Identify which cell holds the provided text, then report its (X, Y) central coordinate. 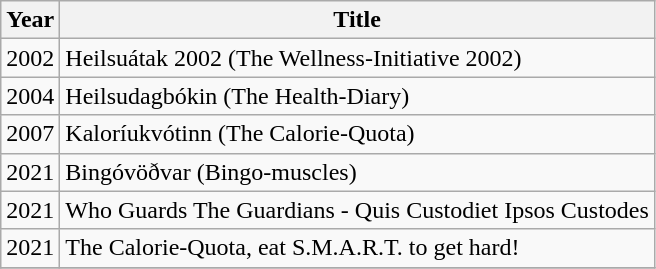
Heilsuátak 2002 (The Wellness-Initiative 2002) (358, 58)
Who Guards The Guardians - Quis Custodiet Ipsos Custodes (358, 210)
2007 (30, 134)
Heilsudagbókin (The Health-Diary) (358, 96)
Year (30, 20)
The Calorie-Quota, eat S.M.A.R.T. to get hard! (358, 248)
Title (358, 20)
Kaloríukvótinn (The Calorie-Quota) (358, 134)
Bingóvöðvar (Bingo-muscles) (358, 172)
2004 (30, 96)
2002 (30, 58)
